Search for the cell housing the specified text and yield its (X, Y) center coordinate. 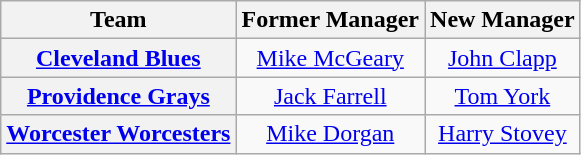
Former Manager (330, 20)
New Manager (503, 20)
Jack Farrell (330, 96)
Cleveland Blues (118, 58)
Mike Dorgan (330, 134)
Providence Grays (118, 96)
Team (118, 20)
Harry Stovey (503, 134)
Mike McGeary (330, 58)
John Clapp (503, 58)
Tom York (503, 96)
Worcester Worcesters (118, 134)
